For the text-containing cell, return its midpoint in (X, Y) coordinate format. 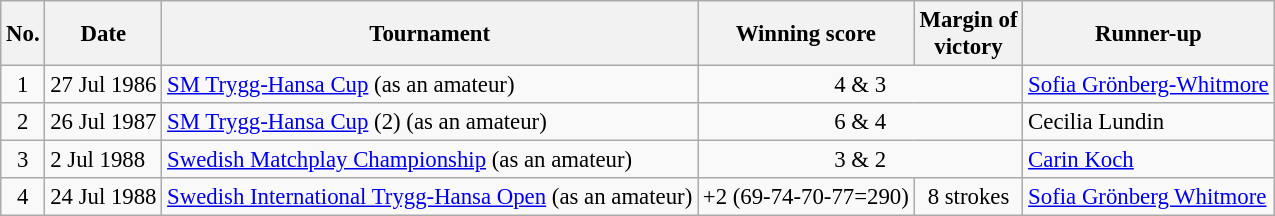
+2 (69-74-70-77=290) (806, 197)
Carin Koch (1148, 160)
2 Jul 1988 (104, 160)
Winning score (806, 34)
4 (23, 197)
Date (104, 34)
8 strokes (968, 197)
Cecilia Lundin (1148, 122)
2 (23, 122)
Margin ofvictory (968, 34)
No. (23, 34)
Runner-up (1148, 34)
24 Jul 1988 (104, 197)
27 Jul 1986 (104, 85)
1 (23, 85)
3 (23, 160)
3 & 2 (860, 160)
Swedish Matchplay Championship (as an amateur) (430, 160)
Tournament (430, 34)
Sofia Grönberg-Whitmore (1148, 85)
4 & 3 (860, 85)
SM Trygg-Hansa Cup (as an amateur) (430, 85)
26 Jul 1987 (104, 122)
6 & 4 (860, 122)
Sofia Grönberg Whitmore (1148, 197)
SM Trygg-Hansa Cup (2) (as an amateur) (430, 122)
Swedish International Trygg-Hansa Open (as an amateur) (430, 197)
